Capture the cell that displays the provided text and extract its (x, y) central coordinate. 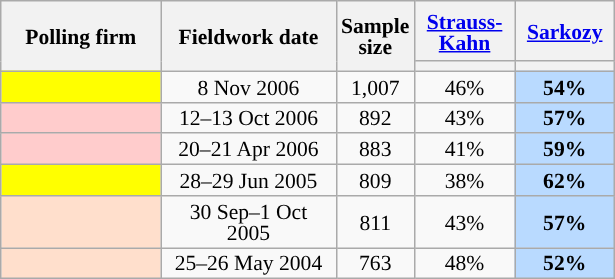
Polling firm (81, 36)
Sarkozy (565, 31)
1,007 (375, 86)
12–13 Oct 2006 (248, 118)
Fieldwork date (248, 36)
809 (375, 180)
Samplesize (375, 36)
30 Sep–1 Oct 2005 (248, 222)
59% (565, 150)
883 (375, 150)
62% (565, 180)
892 (375, 118)
811 (375, 222)
25–26 May 2004 (248, 264)
38% (464, 180)
54% (565, 86)
20–21 Apr 2006 (248, 150)
41% (464, 150)
46% (464, 86)
52% (565, 264)
763 (375, 264)
28–29 Jun 2005 (248, 180)
48% (464, 264)
8 Nov 2006 (248, 86)
Strauss-Kahn (464, 31)
